Scan for the cell matching the given text and deliver its [x, y] coordinate at center. 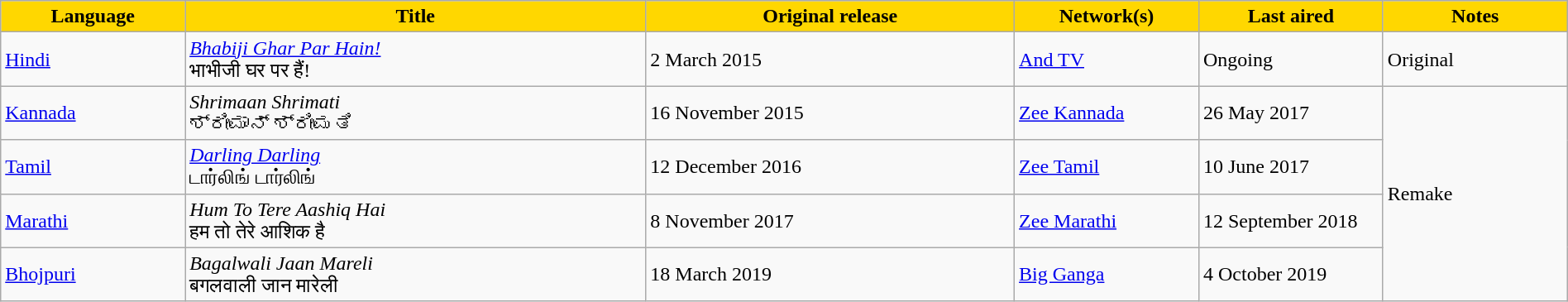
Bhabiji Ghar Par Hain! भाभीजी घर पर हैं! [415, 60]
2 March 2015 [830, 60]
4 October 2019 [1290, 275]
12 September 2018 [1290, 220]
10 June 2017 [1290, 167]
Zee Kannada [1107, 113]
Hindi [93, 60]
Notes [1475, 17]
Network(s) [1107, 17]
Bhojpuri [93, 275]
Remake [1475, 194]
Zee Marathi [1107, 220]
Original release [830, 17]
Last aired [1290, 17]
16 November 2015 [830, 113]
Original [1475, 60]
8 November 2017 [830, 220]
Bagalwali Jaan Mareli बगलवाली जान मारेली [415, 275]
Marathi [93, 220]
Title [415, 17]
Language [93, 17]
26 May 2017 [1290, 113]
Big Ganga [1107, 275]
Shrimaan Shrimati ಶ್ರೀಮಾನ್ ಶ್ರೀಮತಿ [415, 113]
18 March 2019 [830, 275]
12 December 2016 [830, 167]
And TV [1107, 60]
Tamil [93, 167]
Kannada [93, 113]
Hum To Tere Aashiq Hai हम तो तेरे आशिक है [415, 220]
Ongoing [1290, 60]
Zee Tamil [1107, 167]
Darling Darling டார்லிங் டார்லிங் [415, 167]
